Detect which cell encompasses the target text, then output its (x, y) center coordinate. 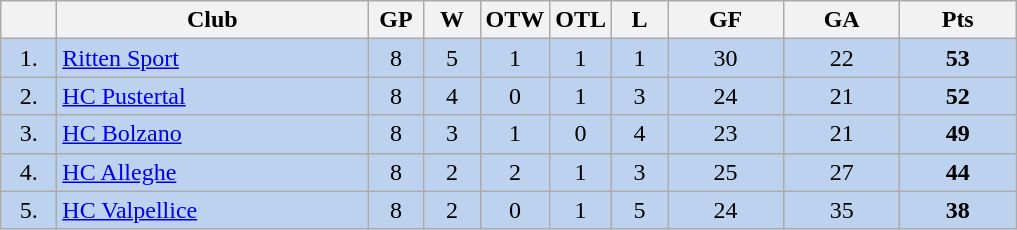
HC Bolzano (212, 134)
1. (29, 58)
HC Pustertal (212, 96)
23 (726, 134)
HC Valpellice (212, 210)
GF (726, 20)
44 (958, 172)
Ritten Sport (212, 58)
22 (842, 58)
Pts (958, 20)
30 (726, 58)
W (452, 20)
27 (842, 172)
L (640, 20)
38 (958, 210)
HC Alleghe (212, 172)
Club (212, 20)
35 (842, 210)
4. (29, 172)
52 (958, 96)
49 (958, 134)
3. (29, 134)
OTW (515, 20)
OTL (581, 20)
GP (396, 20)
25 (726, 172)
GA (842, 20)
2. (29, 96)
5. (29, 210)
53 (958, 58)
